For the text-containing cell, return its midpoint in [x, y] coordinate format. 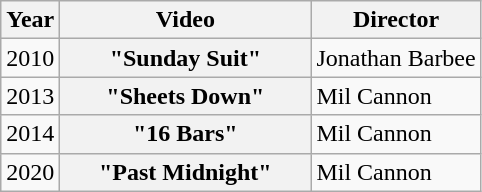
"Past Midnight" [186, 172]
"Sheets Down" [186, 96]
Director [396, 20]
2020 [30, 172]
Video [186, 20]
"16 Bars" [186, 134]
2013 [30, 96]
2014 [30, 134]
2010 [30, 58]
Year [30, 20]
"Sunday Suit" [186, 58]
Jonathan Barbee [396, 58]
